For the text-containing cell, return its midpoint in [x, y] coordinate format. 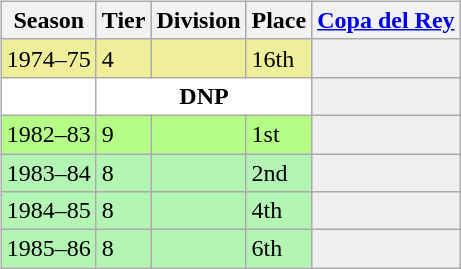
1st [279, 134]
4th [279, 211]
1974–75 [48, 58]
Place [279, 20]
16th [279, 58]
Division [198, 20]
9 [124, 134]
1983–84 [48, 173]
1985–86 [48, 249]
Season [48, 20]
DNP [204, 96]
6th [279, 249]
1982–83 [48, 134]
2nd [279, 173]
4 [124, 58]
1984–85 [48, 211]
Tier [124, 20]
Copa del Rey [386, 20]
